Detect which cell encompasses the target text, then output its [X, Y] center coordinate. 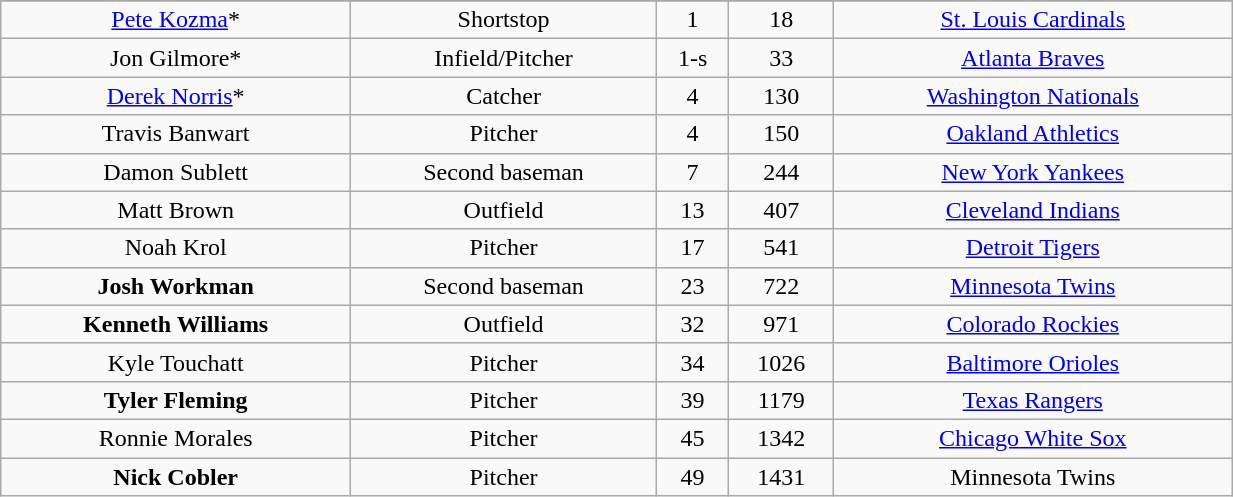
33 [782, 58]
13 [693, 210]
Derek Norris* [176, 96]
Noah Krol [176, 248]
49 [693, 477]
Travis Banwart [176, 134]
Colorado Rockies [1033, 324]
Matt Brown [176, 210]
541 [782, 248]
Infield/Pitcher [504, 58]
722 [782, 286]
Catcher [504, 96]
971 [782, 324]
Damon Sublett [176, 172]
Chicago White Sox [1033, 438]
1431 [782, 477]
Texas Rangers [1033, 400]
18 [782, 20]
Detroit Tigers [1033, 248]
39 [693, 400]
Pete Kozma* [176, 20]
407 [782, 210]
New York Yankees [1033, 172]
1026 [782, 362]
Jon Gilmore* [176, 58]
Josh Workman [176, 286]
Baltimore Orioles [1033, 362]
St. Louis Cardinals [1033, 20]
45 [693, 438]
34 [693, 362]
7 [693, 172]
Washington Nationals [1033, 96]
1342 [782, 438]
Cleveland Indians [1033, 210]
Shortstop [504, 20]
130 [782, 96]
1179 [782, 400]
Atlanta Braves [1033, 58]
1-s [693, 58]
Nick Cobler [176, 477]
Ronnie Morales [176, 438]
Kenneth Williams [176, 324]
Kyle Touchatt [176, 362]
1 [693, 20]
23 [693, 286]
32 [693, 324]
244 [782, 172]
17 [693, 248]
Tyler Fleming [176, 400]
Oakland Athletics [1033, 134]
150 [782, 134]
